Scan for the cell matching the given text and deliver its (x, y) coordinate at center. 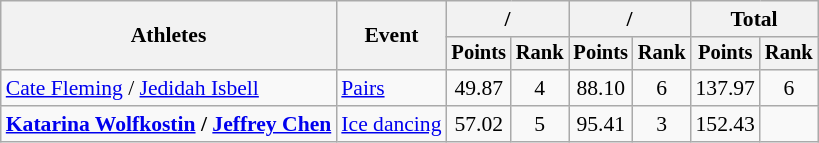
4 (540, 88)
5 (540, 124)
152.43 (724, 124)
137.97 (724, 88)
Event (391, 36)
Cate Fleming / Jedidah Isbell (169, 88)
3 (662, 124)
Pairs (391, 88)
49.87 (479, 88)
Total (754, 19)
88.10 (600, 88)
57.02 (479, 124)
95.41 (600, 124)
Katarina Wolfkostin / Jeffrey Chen (169, 124)
Athletes (169, 36)
Ice dancing (391, 124)
